Detect which cell encompasses the target text, then output its [X, Y] center coordinate. 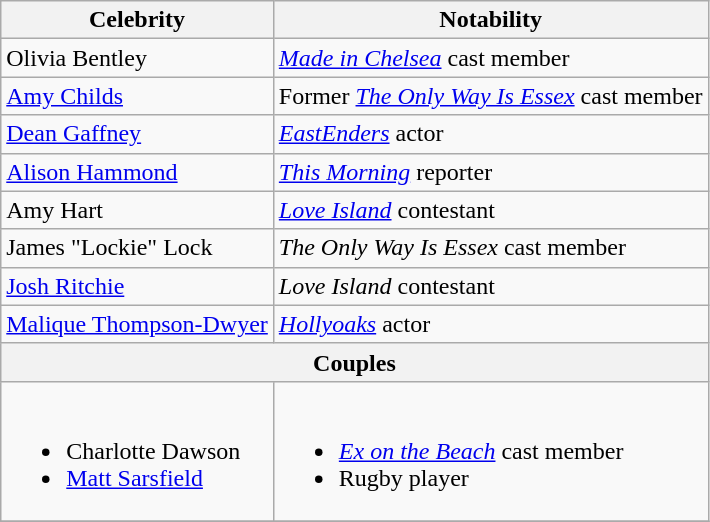
Alison Hammond [138, 172]
This Morning reporter [490, 172]
EastEnders actor [490, 134]
Made in Chelsea cast member [490, 58]
Notability [490, 20]
Charlotte DawsonMatt Sarsfield [138, 451]
Couples [354, 362]
Former The Only Way Is Essex cast member [490, 96]
Malique Thompson-Dwyer [138, 324]
Amy Hart [138, 210]
Dean Gaffney [138, 134]
Hollyoaks actor [490, 324]
Celebrity [138, 20]
James "Lockie" Lock [138, 248]
Amy Childs [138, 96]
Josh Ritchie [138, 286]
Ex on the Beach cast memberRugby player [490, 451]
Olivia Bentley [138, 58]
The Only Way Is Essex cast member [490, 248]
